Search for the cell housing the specified text and yield its (X, Y) center coordinate. 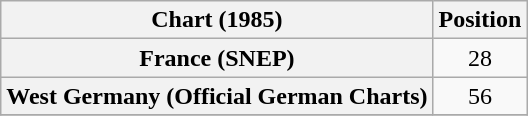
Position (480, 20)
56 (480, 96)
West Germany (Official German Charts) (217, 96)
Chart (1985) (217, 20)
France (SNEP) (217, 58)
28 (480, 58)
